Detect which cell encompasses the target text, then output its [X, Y] center coordinate. 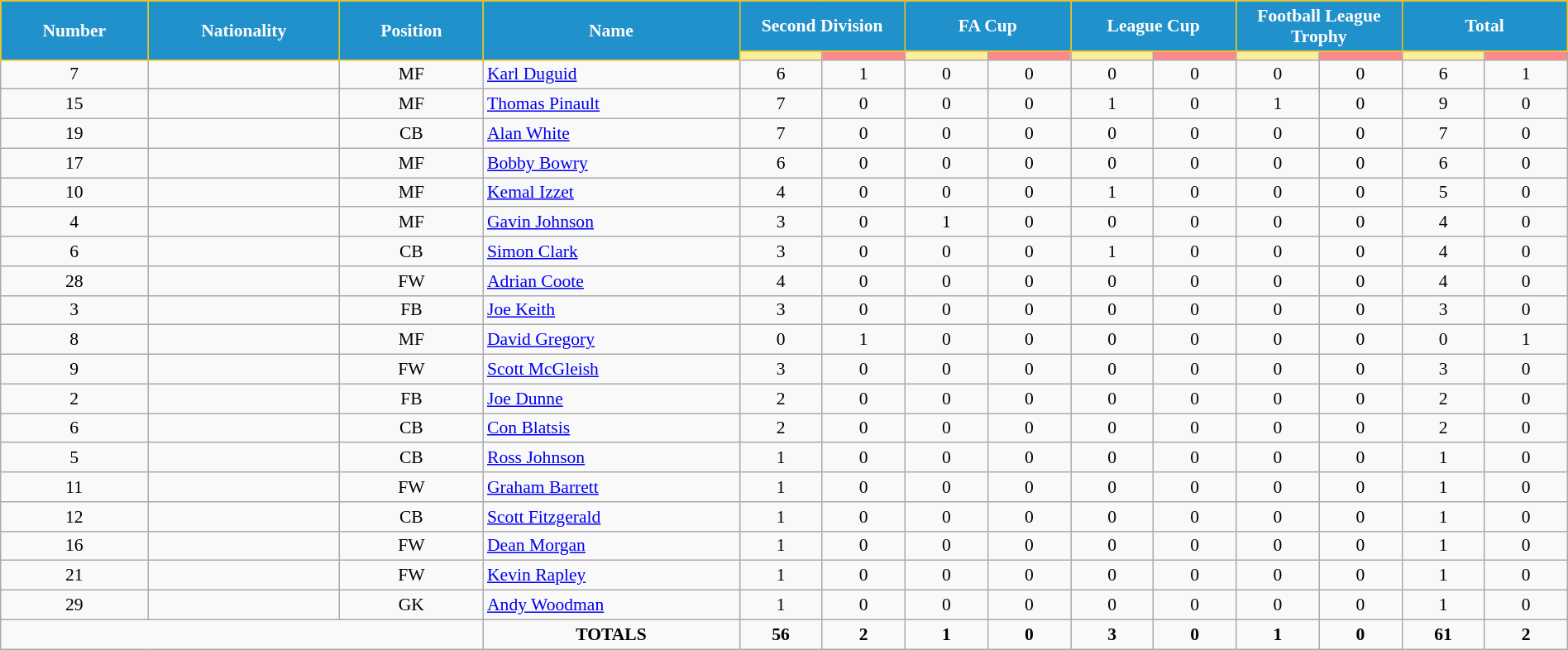
David Gregory [611, 340]
Scott Fitzgerald [611, 517]
10 [74, 193]
Second Division [822, 26]
Total [1484, 26]
Kevin Rapley [611, 576]
Joe Keith [611, 310]
Nationality [244, 30]
11 [74, 487]
Scott McGleish [611, 370]
Kemal Izzet [611, 193]
19 [74, 134]
Alan White [611, 134]
61 [1443, 634]
Dean Morgan [611, 546]
Simon Clark [611, 251]
League Cup [1153, 26]
56 [781, 634]
Number [74, 30]
Ross Johnson [611, 458]
Position [412, 30]
Graham Barrett [611, 487]
Karl Duguid [611, 74]
Thomas Pinault [611, 104]
12 [74, 517]
17 [74, 163]
Adrian Coote [611, 281]
TOTALS [611, 634]
Gavin Johnson [611, 222]
Bobby Bowry [611, 163]
Football League Trophy [1319, 26]
Joe Dunne [611, 399]
Name [611, 30]
21 [74, 576]
28 [74, 281]
8 [74, 340]
GK [412, 605]
Andy Woodman [611, 605]
29 [74, 605]
15 [74, 104]
Con Blatsis [611, 428]
16 [74, 546]
FA Cup [987, 26]
